Provide the [X, Y] coordinate of the cell's center where the given text is located.  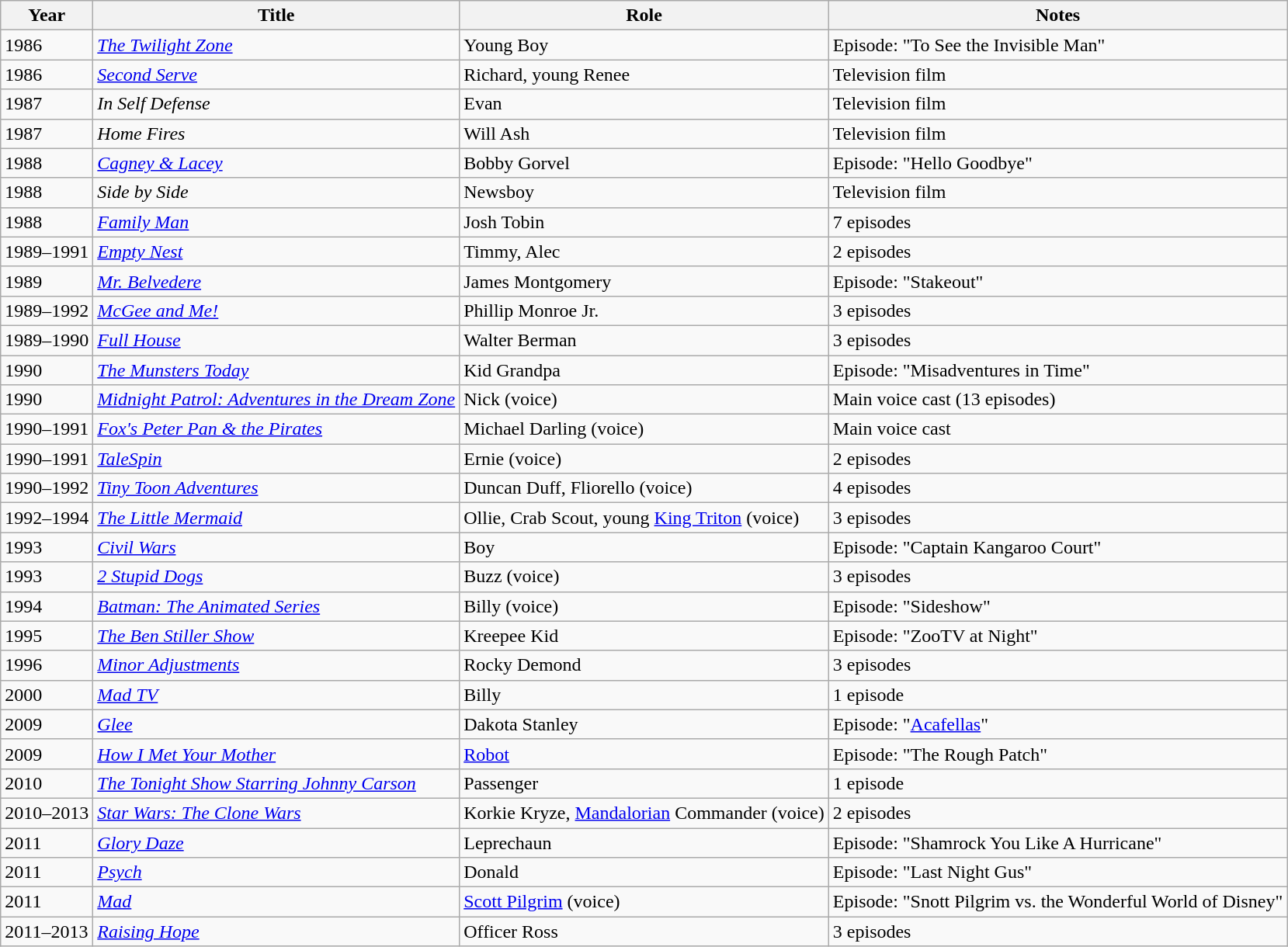
1989–1992 [47, 310]
Nick (voice) [644, 400]
Ernie (voice) [644, 459]
1995 [47, 636]
Glory Daze [276, 842]
Cagney & Lacey [276, 163]
4 episodes [1057, 488]
Midnight Patrol: Adventures in the Dream Zone [276, 400]
Scott Pilgrim (voice) [644, 902]
1994 [47, 606]
In Self Defense [276, 104]
Kreepee Kid [644, 636]
Year [47, 16]
Civil Wars [276, 547]
Episode: "Snott Pilgrim vs. the Wonderful World of Disney" [1057, 902]
Robot [644, 754]
Officer Ross [644, 931]
Dakota Stanley [644, 724]
Family Man [276, 222]
Main voice cast [1057, 429]
2010–2013 [47, 813]
How I Met Your Mother [276, 754]
1989–1991 [47, 251]
Phillip Monroe Jr. [644, 310]
Kid Grandpa [644, 370]
Evan [644, 104]
Billy [644, 695]
Side by Side [276, 193]
Psych [276, 872]
Second Serve [276, 75]
Episode: "Hello Goodbye" [1057, 163]
The Twilight Zone [276, 45]
1990–1992 [47, 488]
Full House [276, 340]
7 episodes [1057, 222]
2000 [47, 695]
Fox's Peter Pan & the Pirates [276, 429]
Episode: "Stakeout" [1057, 281]
Episode: "Captain Kangaroo Court" [1057, 547]
Glee [276, 724]
Notes [1057, 16]
Episode: "Acafellas" [1057, 724]
Young Boy [644, 45]
Leprechaun [644, 842]
Richard, young Renee [644, 75]
Duncan Duff, Fliorello (voice) [644, 488]
The Munsters Today [276, 370]
The Little Mermaid [276, 518]
Billy (voice) [644, 606]
2 Stupid Dogs [276, 577]
Episode: "Last Night Gus" [1057, 872]
Minor Adjustments [276, 665]
Rocky Demond [644, 665]
Mad [276, 902]
Episode: "To See the Invisible Man" [1057, 45]
Bobby Gorvel [644, 163]
Episode: "ZooTV at Night" [1057, 636]
1989 [47, 281]
Main voice cast (13 episodes) [1057, 400]
The Ben Stiller Show [276, 636]
The Tonight Show Starring Johnny Carson [276, 783]
Raising Hope [276, 931]
Episode: "Misadventures in Time" [1057, 370]
Episode: "Shamrock You Like A Hurricane" [1057, 842]
Batman: The Animated Series [276, 606]
Title [276, 16]
Walter Berman [644, 340]
Michael Darling (voice) [644, 429]
Josh Tobin [644, 222]
Tiny Toon Adventures [276, 488]
Donald [644, 872]
1992–1994 [47, 518]
2011–2013 [47, 931]
Star Wars: The Clone Wars [276, 813]
Boy [644, 547]
Buzz (voice) [644, 577]
1989–1990 [47, 340]
Korkie Kryze, Mandalorian Commander (voice) [644, 813]
1996 [47, 665]
Will Ash [644, 134]
Episode: "The Rough Patch" [1057, 754]
Empty Nest [276, 251]
James Montgomery [644, 281]
McGee and Me! [276, 310]
Mr. Belvedere [276, 281]
Timmy, Alec [644, 251]
Mad TV [276, 695]
Newsboy [644, 193]
TaleSpin [276, 459]
2010 [47, 783]
Ollie, Crab Scout, young King Triton (voice) [644, 518]
Episode: "Sideshow" [1057, 606]
Passenger [644, 783]
Role [644, 16]
Home Fires [276, 134]
